Detect which cell encompasses the target text, then output its (x, y) center coordinate. 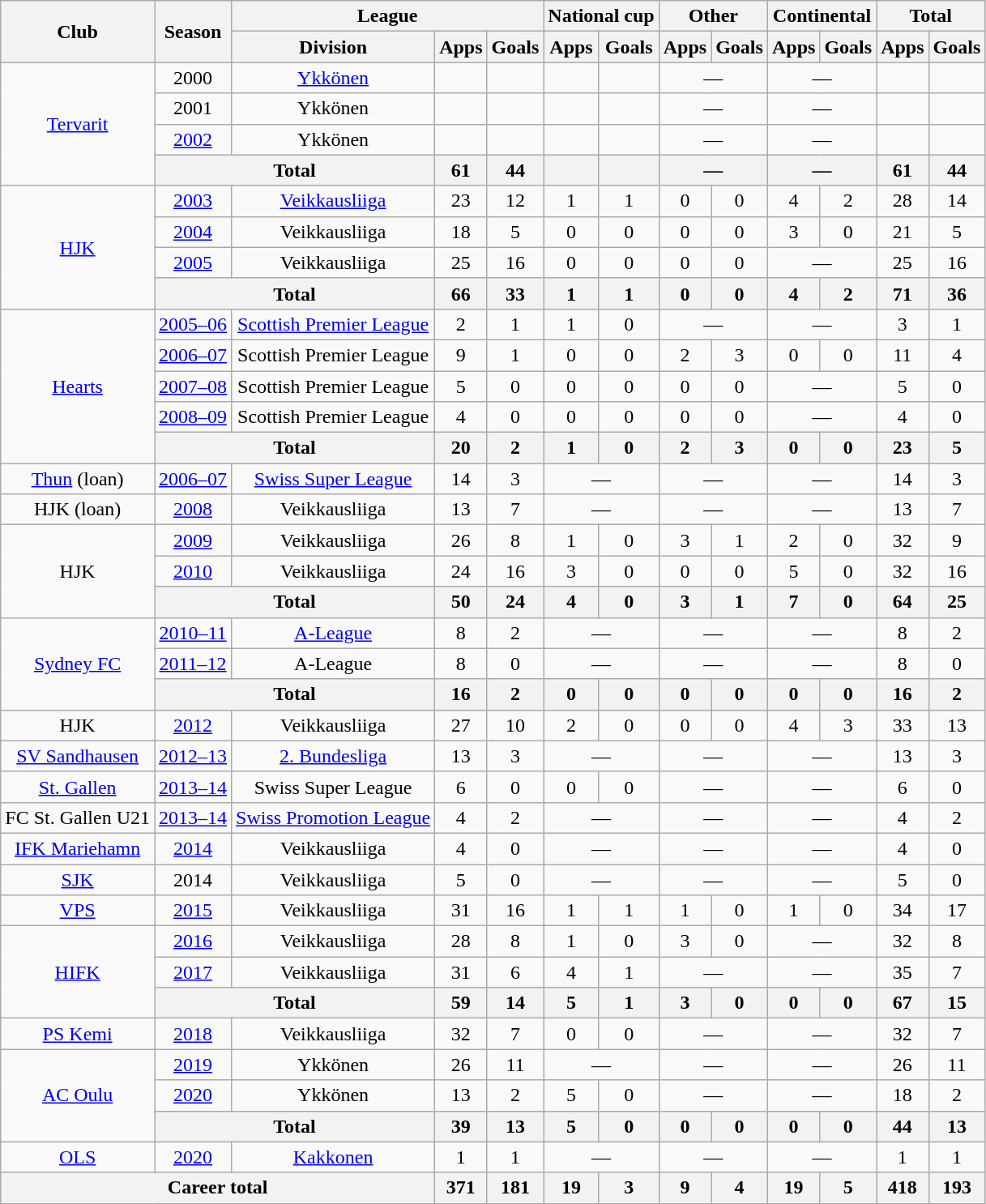
2010 (193, 571)
2. Bundesliga (334, 756)
HIFK (78, 972)
371 (461, 1188)
SV Sandhausen (78, 756)
2017 (193, 972)
2000 (193, 78)
34 (903, 911)
2005 (193, 263)
AC Oulu (78, 1095)
Swiss Promotion League (334, 818)
66 (461, 293)
2011–12 (193, 664)
Other (713, 16)
2010–11 (193, 633)
VPS (78, 911)
71 (903, 293)
2004 (193, 232)
2002 (193, 139)
418 (903, 1188)
67 (903, 1003)
2016 (193, 941)
National cup (601, 16)
2009 (193, 540)
League (387, 16)
10 (515, 725)
Kakkonen (334, 1157)
193 (957, 1188)
12 (515, 201)
Tervarit (78, 124)
OLS (78, 1157)
IFK Mariehamn (78, 848)
59 (461, 1003)
Thun (loan) (78, 479)
2005–06 (193, 324)
21 (903, 232)
SJK (78, 879)
Sydney FC (78, 664)
2012 (193, 725)
2007–08 (193, 386)
Season (193, 32)
St. Gallen (78, 787)
Division (334, 47)
HJK (loan) (78, 510)
39 (461, 1126)
2018 (193, 1034)
PS Kemi (78, 1034)
27 (461, 725)
2019 (193, 1065)
2003 (193, 201)
17 (957, 911)
Hearts (78, 386)
FC St. Gallen U21 (78, 818)
Club (78, 32)
15 (957, 1003)
64 (903, 602)
181 (515, 1188)
50 (461, 602)
36 (957, 293)
Continental (822, 16)
2001 (193, 109)
35 (903, 972)
2012–13 (193, 756)
2008 (193, 510)
Career total (218, 1188)
20 (461, 448)
2015 (193, 911)
2008–09 (193, 417)
